Pinpoint the cell where the given text exists, returning its (X, Y) midpoint coordinate. 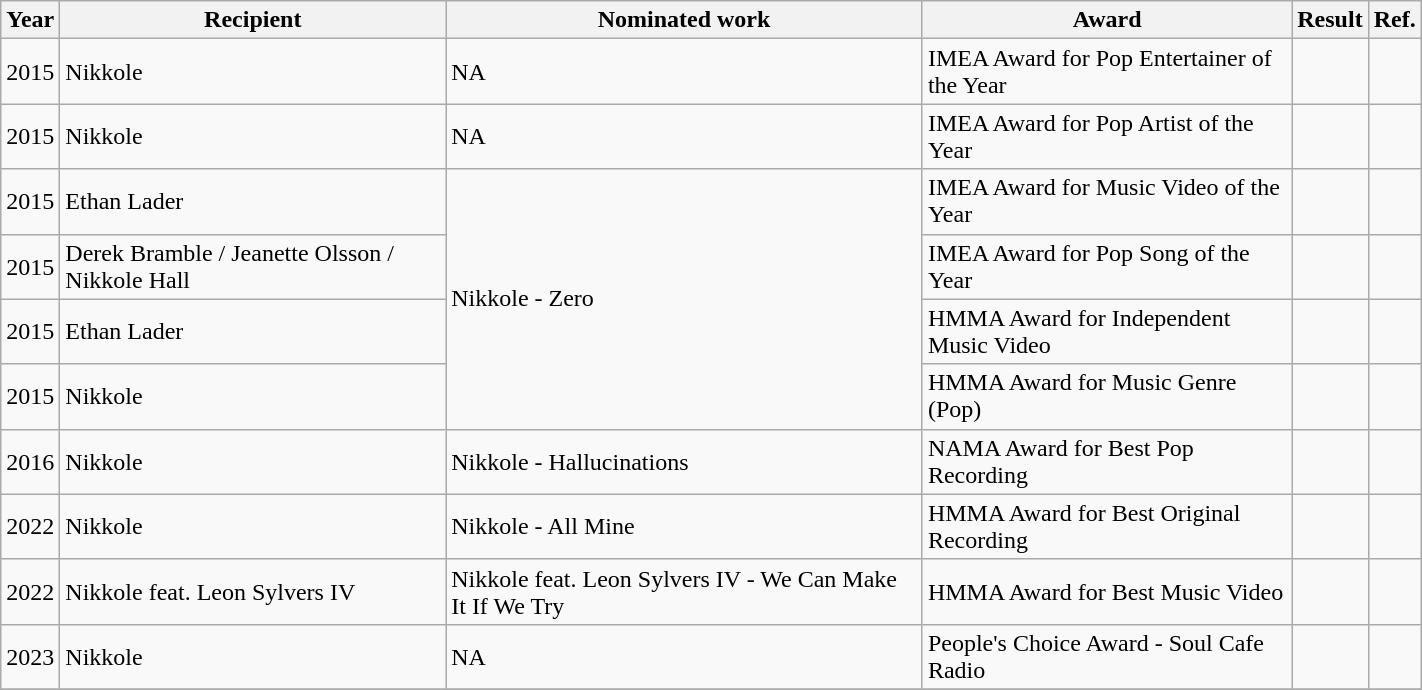
Nominated work (684, 20)
2016 (30, 462)
HMMA Award for Best Music Video (1106, 592)
NAMA Award for Best Pop Recording (1106, 462)
HMMA Award for Best Original Recording (1106, 526)
Nikkole - Zero (684, 299)
Derek Bramble / Jeanette Olsson / Nikkole Hall (253, 266)
IMEA Award for Music Video of the Year (1106, 202)
Year (30, 20)
Ref. (1394, 20)
Recipient (253, 20)
HMMA Award for Music Genre (Pop) (1106, 396)
People's Choice Award - Soul Cafe Radio (1106, 656)
IMEA Award for Pop Entertainer of the Year (1106, 72)
Nikkole - All Mine (684, 526)
Nikkole feat. Leon Sylvers IV - We Can Make It If We Try (684, 592)
Nikkole - Hallucinations (684, 462)
2023 (30, 656)
IMEA Award for Pop Artist of the Year (1106, 136)
Award (1106, 20)
IMEA Award for Pop Song of the Year (1106, 266)
Nikkole feat. Leon Sylvers IV (253, 592)
HMMA Award for Independent Music Video (1106, 332)
Result (1330, 20)
